Return [X, Y] of the center of cell containing provided text 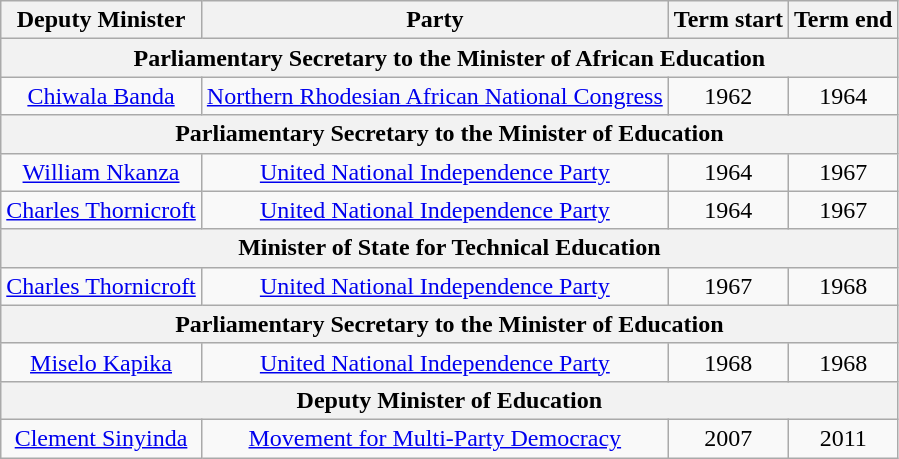
Party [434, 20]
William Nkanza [102, 172]
1962 [728, 96]
Movement for Multi-Party Democracy [434, 438]
Term end [843, 20]
Parliamentary Secretary to the Minister of African Education [450, 58]
Minister of State for Technical Education [450, 248]
Clement Sinyinda [102, 438]
2011 [843, 438]
Deputy Minister [102, 20]
Deputy Minister of Education [450, 400]
2007 [728, 438]
Miselo Kapika [102, 362]
Chiwala Banda [102, 96]
Term start [728, 20]
Northern Rhodesian African National Congress [434, 96]
